Return the [X, Y] coordinate for the center point of the cell that contains the specified text.  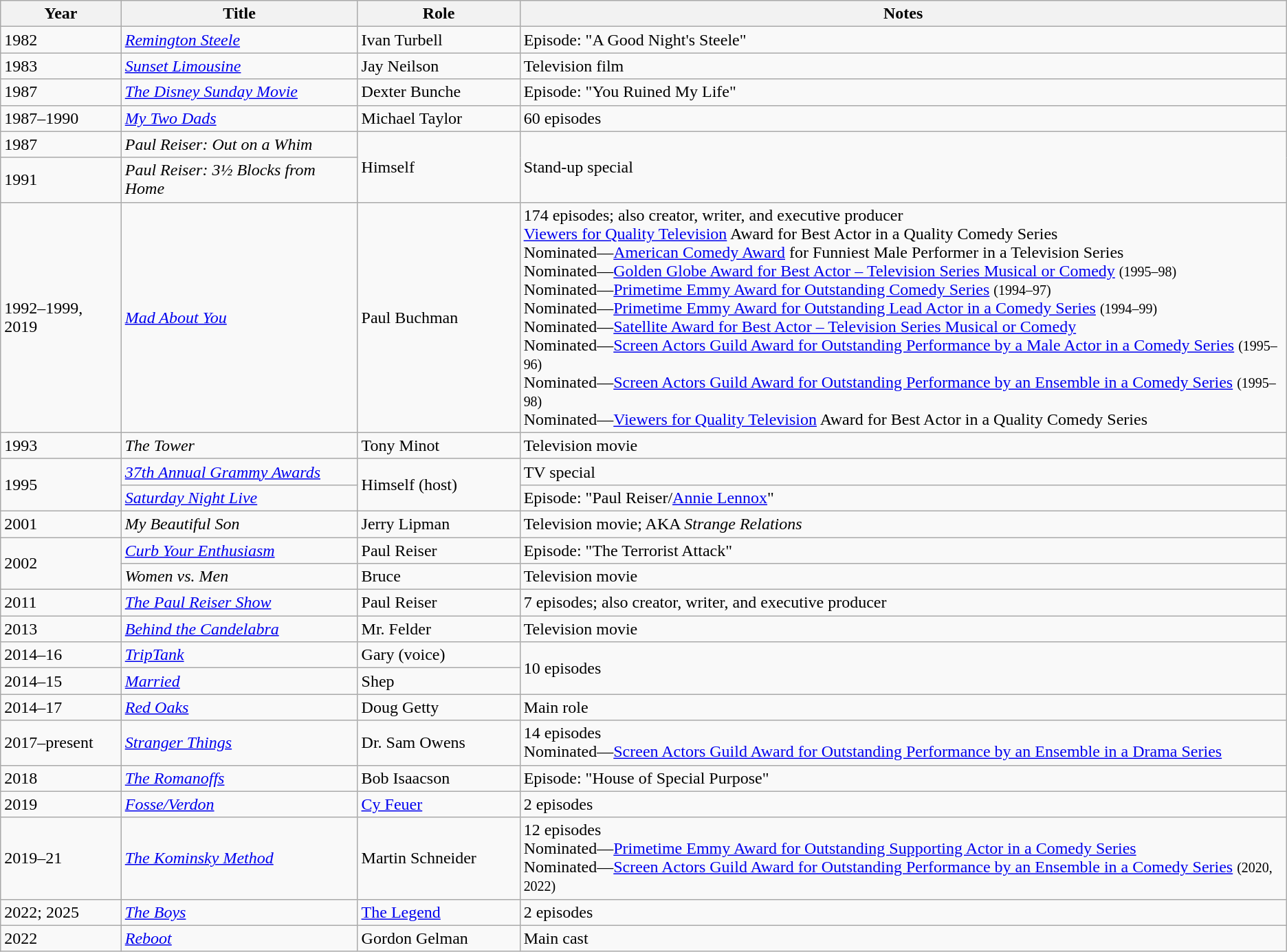
Remington Steele [239, 40]
2014–16 [60, 655]
2019–21 [60, 858]
1992–1999, 2019 [60, 318]
2002 [60, 564]
2022; 2025 [60, 912]
1982 [60, 40]
Women vs. Men [239, 577]
2014–15 [60, 681]
14 episodesNominated—Screen Actors Guild Award for Outstanding Performance by an Ensemble in a Drama Series [903, 742]
Stranger Things [239, 742]
Himself [439, 166]
Martin Schneider [439, 858]
Saturday Night Live [239, 498]
Jay Neilson [439, 66]
Reboot [239, 938]
Gordon Gelman [439, 938]
2013 [60, 629]
Bruce [439, 577]
Behind the Candelabra [239, 629]
The Tower [239, 445]
Title [239, 14]
2014–17 [60, 707]
The Boys [239, 912]
Episode: "You Ruined My Life" [903, 92]
1995 [60, 485]
1987–1990 [60, 118]
Role [439, 14]
Bob Isaacson [439, 778]
Mad About You [239, 318]
1991 [60, 180]
Ivan Turbell [439, 40]
Married [239, 681]
My Two Dads [239, 118]
The Legend [439, 912]
60 episodes [903, 118]
2017–present [60, 742]
Mr. Felder [439, 629]
1993 [60, 445]
Television movie; AKA Strange Relations [903, 524]
Episode: "House of Special Purpose" [903, 778]
Main role [903, 707]
Doug Getty [439, 707]
Episode: "A Good Night's Steele" [903, 40]
Dr. Sam Owens [439, 742]
Fosse/Verdon [239, 804]
Paul Buchman [439, 318]
37th Annual Grammy Awards [239, 472]
10 episodes [903, 668]
Paul Reiser: 3½ Blocks from Home [239, 180]
Sunset Limousine [239, 66]
The Kominsky Method [239, 858]
The Paul Reiser Show [239, 603]
Red Oaks [239, 707]
2001 [60, 524]
2022 [60, 938]
Jerry Lipman [439, 524]
Stand-up special [903, 166]
1983 [60, 66]
Michael Taylor [439, 118]
Curb Your Enthusiasm [239, 551]
TripTank [239, 655]
Tony Minot [439, 445]
2019 [60, 804]
Notes [903, 14]
The Disney Sunday Movie [239, 92]
2011 [60, 603]
Dexter Bunche [439, 92]
Main cast [903, 938]
My Beautiful Son [239, 524]
The Romanoffs [239, 778]
Gary (voice) [439, 655]
Episode: "The Terrorist Attack" [903, 551]
7 episodes; also creator, writer, and executive producer [903, 603]
Paul Reiser: Out on a Whim [239, 144]
Year [60, 14]
Shep [439, 681]
Cy Feuer [439, 804]
Himself (host) [439, 485]
Episode: "Paul Reiser/Annie Lennox" [903, 498]
Television film [903, 66]
2018 [60, 778]
TV special [903, 472]
